Return [X, Y] of the center of cell containing provided text 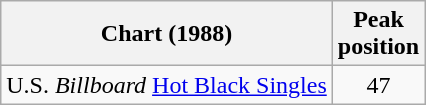
Chart (1988) [167, 34]
Peakposition [378, 34]
U.S. Billboard Hot Black Singles [167, 85]
47 [378, 85]
